Find where the given text appears and provide that cell's center as [x, y] coordinate. 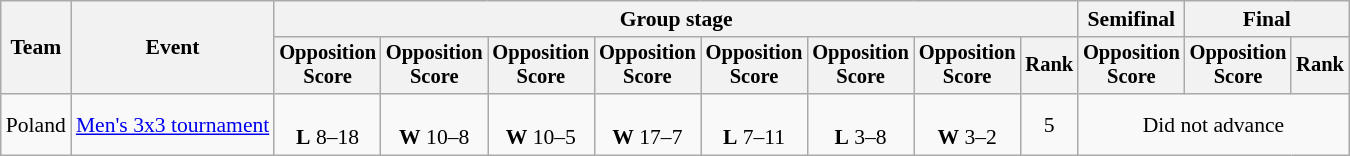
W 17–7 [648, 124]
W 10–5 [542, 124]
L 3–8 [860, 124]
L 7–11 [754, 124]
Event [172, 48]
L 8–18 [328, 124]
Did not advance [1214, 124]
Group stage [676, 19]
Semifinal [1132, 19]
Team [36, 48]
W 3–2 [968, 124]
Men's 3x3 tournament [172, 124]
Poland [36, 124]
Final [1267, 19]
5 [1049, 124]
W 10–8 [434, 124]
